Identify which cell holds the provided text, then report its [X, Y] central coordinate. 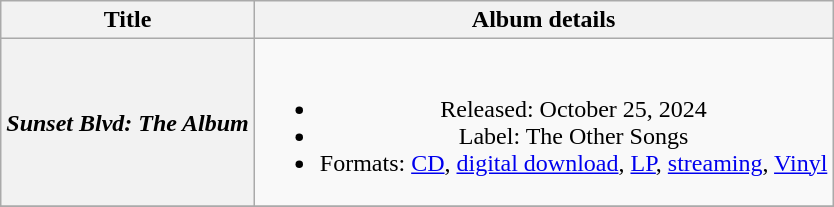
Released: October 25, 2024Label: The Other SongsFormats: CD, digital download, LP, streaming, Vinyl [544, 122]
Album details [544, 20]
Sunset Blvd: The Album [128, 122]
Title [128, 20]
